Pinpoint the cell where the given text exists, returning its (x, y) midpoint coordinate. 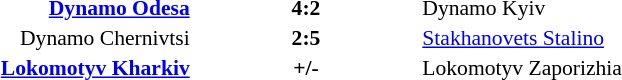
2:5 (306, 38)
